From the cell containing the given text, extract its center point as (X, Y) coordinate. 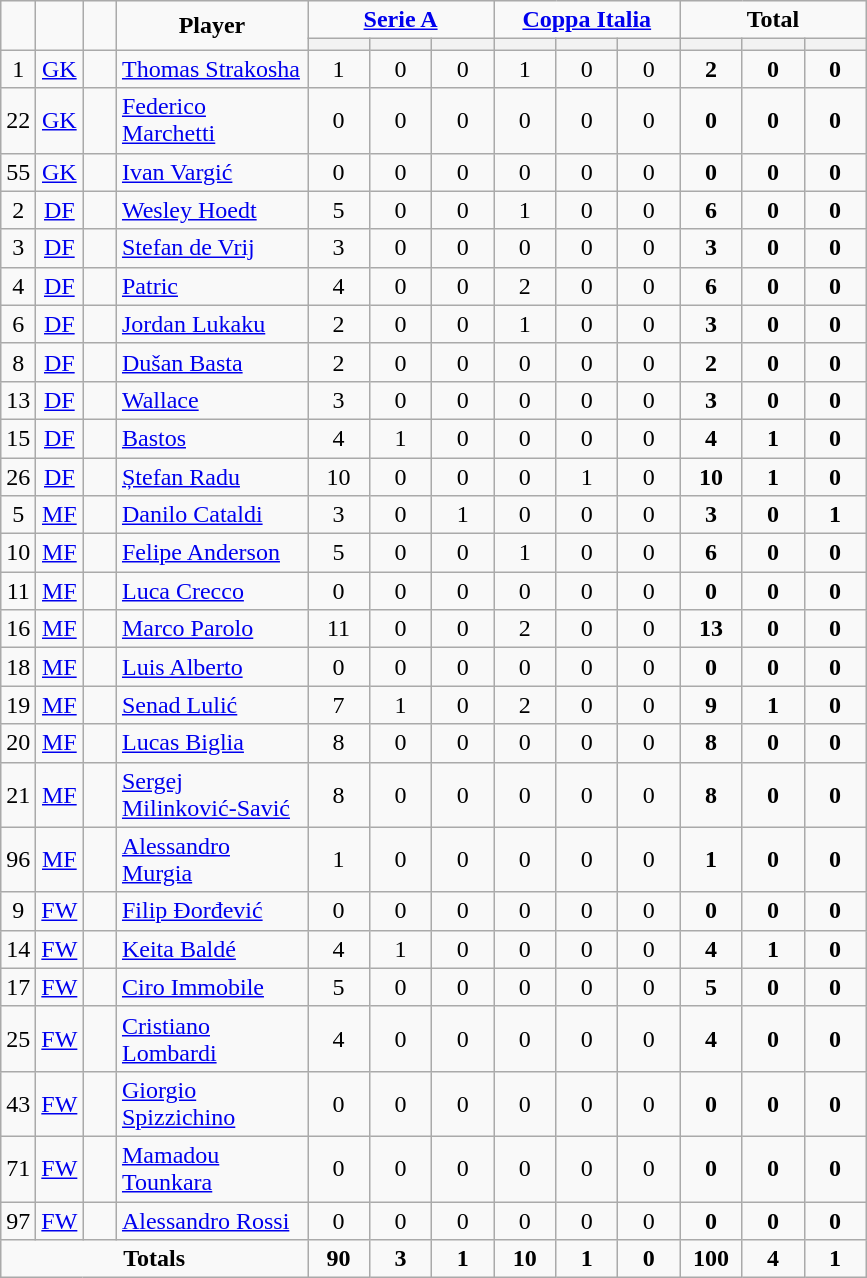
Ștefan Radu (212, 477)
Marco Parolo (212, 629)
Totals (154, 1259)
Total (773, 20)
Wesley Hoedt (212, 210)
17 (18, 987)
Mamadou Tounkara (212, 1168)
71 (18, 1168)
Sergej Milinković-Savić (212, 794)
96 (18, 860)
Thomas Strakosha (212, 69)
Wallace (212, 400)
Luis Alberto (212, 667)
16 (18, 629)
Serie A (401, 20)
Alessandro Murgia (212, 860)
22 (18, 120)
Felipe Anderson (212, 553)
15 (18, 438)
90 (339, 1259)
Lucas Biglia (212, 743)
14 (18, 949)
Ivan Vargić (212, 172)
Bastos (212, 438)
Luca Crecco (212, 591)
7 (339, 705)
Senad Lulić (212, 705)
Keita Baldé (212, 949)
Danilo Cataldi (212, 515)
19 (18, 705)
97 (18, 1221)
Jordan Lukaku (212, 324)
55 (18, 172)
26 (18, 477)
Ciro Immobile (212, 987)
Patric (212, 286)
Stefan de Vrij (212, 248)
Giorgio Spizzichino (212, 1104)
21 (18, 794)
Cristiano Lombardi (212, 1038)
Federico Marchetti (212, 120)
100 (711, 1259)
Alessandro Rossi (212, 1221)
18 (18, 667)
Player (212, 26)
Filip Đorđević (212, 911)
25 (18, 1038)
Coppa Italia (587, 20)
20 (18, 743)
43 (18, 1104)
Dušan Basta (212, 362)
